Provide the [X, Y] coordinate of the cell's center where the given text is located.  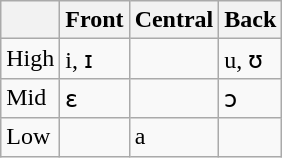
Mid [30, 98]
Low [30, 137]
a [174, 137]
u, ʊ [250, 59]
ɛ [94, 98]
Central [174, 20]
Back [250, 20]
i, ɪ [94, 59]
ɔ [250, 98]
Front [94, 20]
High [30, 59]
